Return the [x, y] coordinate for the center point of the cell that contains the specified text.  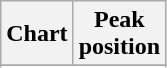
Chart [37, 34]
Peakposition [119, 34]
